Provide the [X, Y] coordinate of the cell's center where the given text is located.  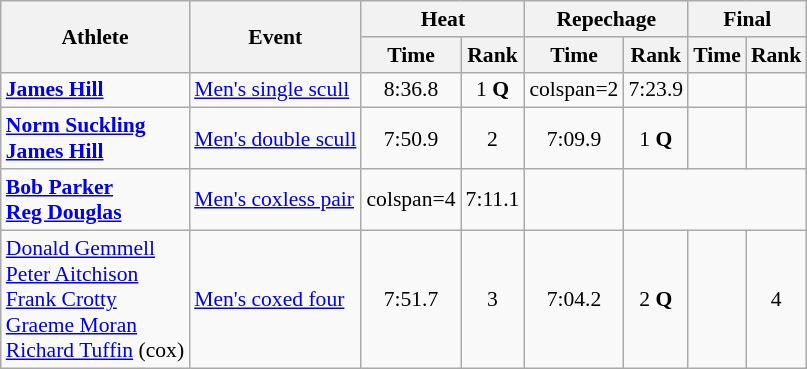
7:04.2 [574, 299]
Men's double scull [275, 138]
Men's coxless pair [275, 200]
Men's coxed four [275, 299]
Norm SucklingJames Hill [95, 138]
Donald GemmellPeter AitchisonFrank CrottyGraeme MoranRichard Tuffin (cox) [95, 299]
Heat [442, 19]
7:50.9 [410, 138]
3 [493, 299]
Athlete [95, 36]
7:11.1 [493, 200]
Men's single scull [275, 90]
4 [776, 299]
James Hill [95, 90]
8:36.8 [410, 90]
7:23.9 [656, 90]
2 [493, 138]
Bob ParkerReg Douglas [95, 200]
Event [275, 36]
colspan=4 [410, 200]
Final [747, 19]
2 Q [656, 299]
Repechage [606, 19]
colspan=2 [574, 90]
7:09.9 [574, 138]
7:51.7 [410, 299]
